Identify which cell holds the provided text, then report its (x, y) central coordinate. 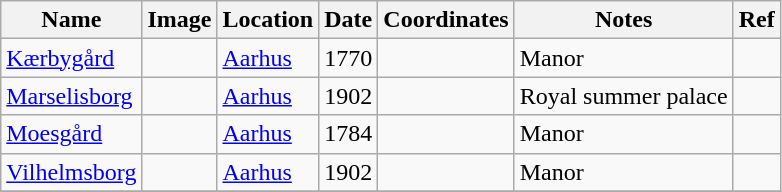
Date (348, 20)
1770 (348, 58)
Image (180, 20)
Notes (624, 20)
Marselisborg (72, 96)
Name (72, 20)
1784 (348, 134)
Coordinates (446, 20)
Royal summer palace (624, 96)
Kærbygård (72, 58)
Vilhelmsborg (72, 172)
Location (268, 20)
Moesgård (72, 134)
Ref (756, 20)
